Locate the cell with the specified text and output its [x, y] center coordinate. 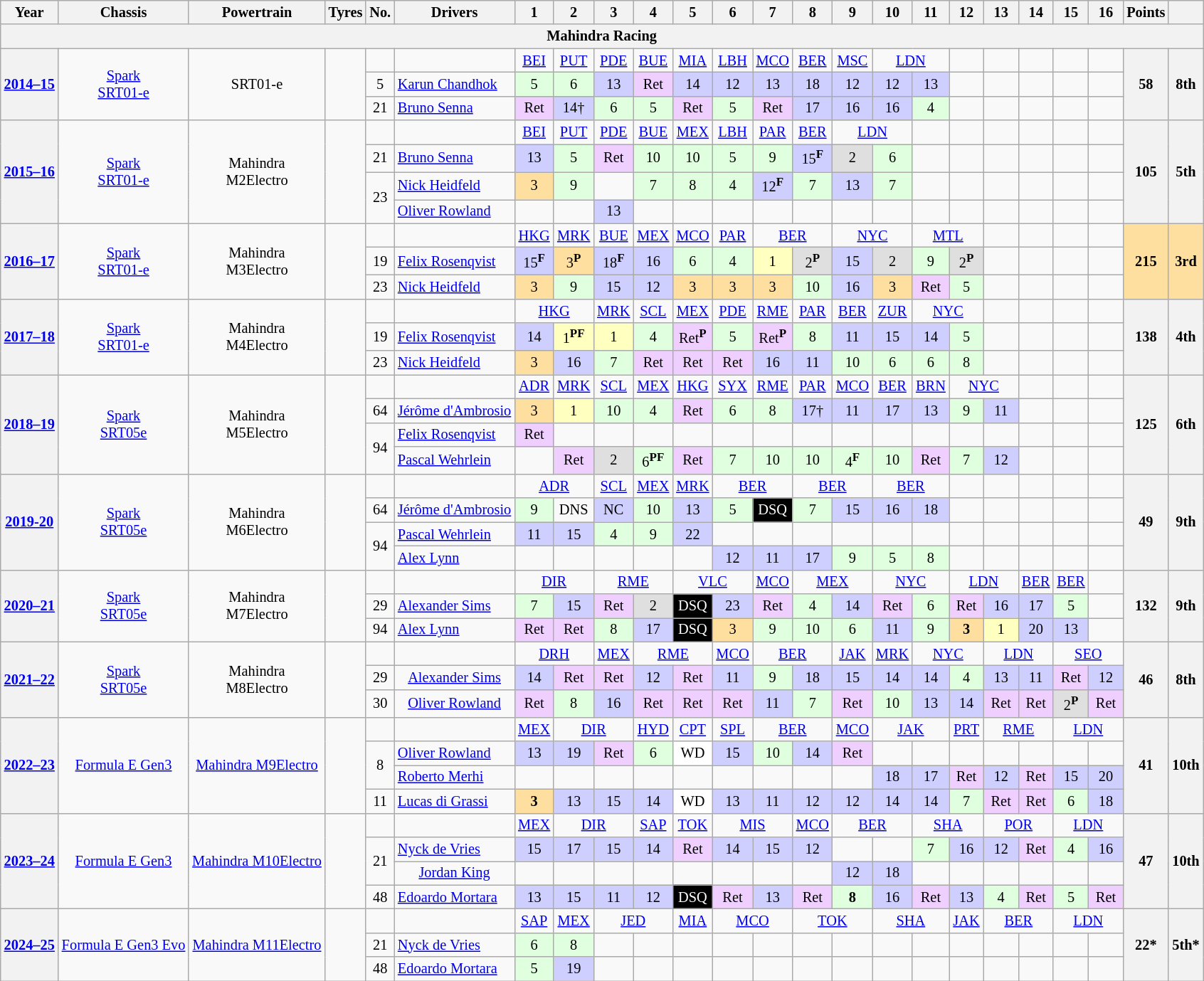
Drivers [454, 12]
CPT [692, 729]
2024–25 [30, 945]
Mahindra M11Electro [256, 945]
47 [1146, 861]
6PF [653, 460]
14† [574, 108]
Jordan King [454, 873]
4F [852, 460]
MahindraM2Electro [256, 172]
132 [1146, 606]
JED [633, 921]
18F [613, 262]
Tyres [346, 12]
POR [1018, 825]
Karun Chandhok [454, 84]
SRT01-e [256, 84]
Roberto Merhi [454, 777]
3rd [1185, 261]
SEO [1088, 654]
22* [1146, 945]
2020–21 [30, 606]
49 [1146, 522]
2022–23 [30, 765]
MahindraM7Electro [256, 606]
MahindraM6Electro [256, 522]
138 [1146, 336]
2016–17 [30, 261]
4th [1185, 336]
2014–15 [30, 84]
1PF [574, 337]
DNS [574, 510]
215 [1146, 261]
Lucas di Grassi [454, 801]
2019-20 [30, 522]
VLC [712, 582]
SPL [732, 729]
PRT [966, 729]
125 [1146, 424]
41 [1146, 765]
2021–22 [30, 679]
No. [380, 12]
HYD [653, 729]
5th [1185, 172]
BRN [931, 386]
2017–18 [30, 336]
3P [574, 262]
MahindraM4Electro [256, 336]
NC [613, 510]
ZUR [892, 311]
5th* [1185, 945]
6th [1185, 424]
2018–19 [30, 424]
MIS [752, 825]
SYX [732, 386]
MahindraM5Electro [256, 424]
Formula E Gen3 Evo [124, 945]
46 [1146, 679]
MahindraM8Electro [256, 679]
Mahindra Racing [602, 36]
2023–24 [30, 861]
Mahindra M10Electro [256, 861]
22 [692, 534]
58 [1146, 84]
2015–16 [30, 172]
Year [30, 12]
Chassis [124, 12]
Points [1146, 12]
DRH [554, 654]
Powertrain [256, 12]
12F [773, 185]
MahindraM3Electro [256, 261]
MSC [852, 60]
Mahindra M9Electro [256, 765]
17† [813, 410]
105 [1146, 172]
30 [380, 703]
MTL [948, 235]
